Locate the cell with the specified text and output its [X, Y] center coordinate. 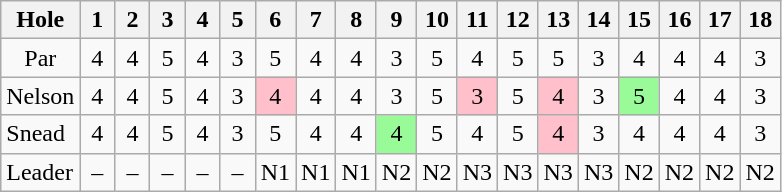
Par [40, 58]
9 [396, 20]
10 [437, 20]
18 [760, 20]
7 [316, 20]
1 [98, 20]
Hole [40, 20]
Snead [40, 134]
13 [558, 20]
Nelson [40, 96]
Leader [40, 172]
12 [518, 20]
11 [477, 20]
8 [356, 20]
2 [132, 20]
15 [639, 20]
6 [275, 20]
14 [598, 20]
16 [679, 20]
17 [720, 20]
